From the cell containing the given text, extract its center point as [X, Y] coordinate. 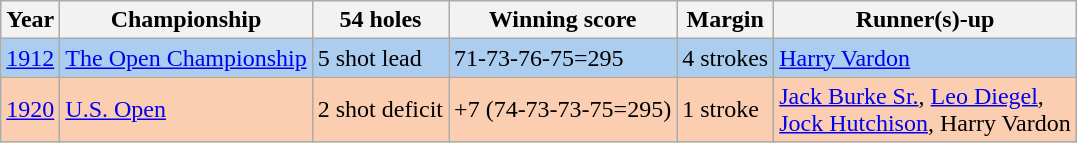
4 strokes [726, 58]
5 shot lead [380, 58]
2 shot deficit [380, 110]
Championship [186, 20]
The Open Championship [186, 58]
71-73-76-75=295 [563, 58]
Winning score [563, 20]
Year [30, 20]
Runner(s)-up [926, 20]
1920 [30, 110]
U.S. Open [186, 110]
+7 (74-73-73-75=295) [563, 110]
Margin [726, 20]
1 stroke [726, 110]
1912 [30, 58]
Jack Burke Sr., Leo Diegel, Jock Hutchison, Harry Vardon [926, 110]
54 holes [380, 20]
Harry Vardon [926, 58]
